Detect which cell encompasses the target text, then output its [X, Y] center coordinate. 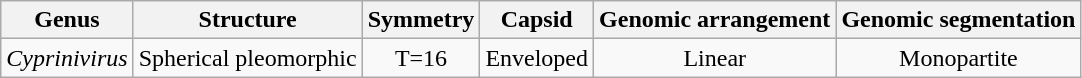
Monopartite [958, 58]
Capsid [537, 20]
Symmetry [421, 20]
Genus [67, 20]
Linear [715, 58]
Genomic segmentation [958, 20]
T=16 [421, 58]
Structure [248, 20]
Spherical pleomorphic [248, 58]
Enveloped [537, 58]
Genomic arrangement [715, 20]
Cyprinivirus [67, 58]
